Detect which cell encompasses the target text, then output its (X, Y) center coordinate. 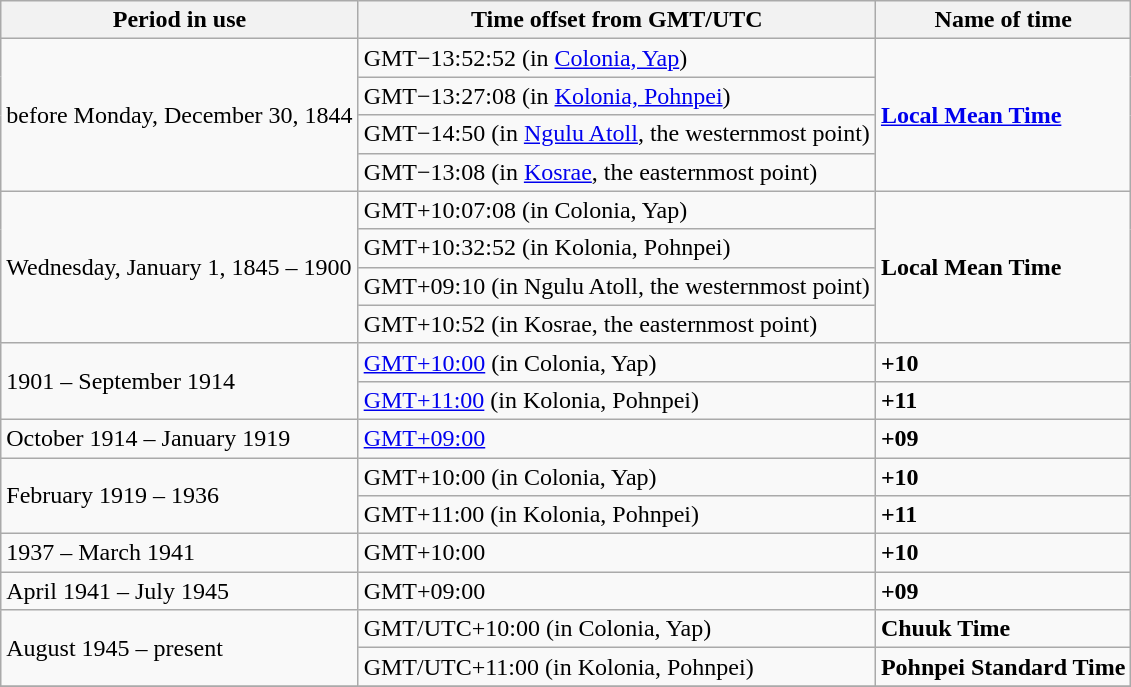
Chuuk Time (1003, 629)
GMT+10:00 (616, 553)
GMT−13:52:52 (in Colonia, Yap) (616, 58)
GMT+10:32:52 (in Kolonia, Pohnpei) (616, 248)
GMT+10:52 (in Kosrae, the easternmost point) (616, 324)
Wednesday, January 1, 1845 – 1900 (180, 267)
GMT/UTC+10:00 (in Colonia, Yap) (616, 629)
October 1914 – January 1919 (180, 438)
February 1919 – 1936 (180, 496)
1901 – September 1914 (180, 381)
GMT/UTC+11:00 (in Kolonia, Pohnpei) (616, 667)
Name of time (1003, 20)
GMT−13:27:08 (in Kolonia, Pohnpei) (616, 96)
before Monday, December 30, 1844 (180, 115)
1937 – March 1941 (180, 553)
April 1941 – July 1945 (180, 591)
GMT−13:08 (in Kosrae, the easternmost point) (616, 172)
August 1945 – present (180, 648)
Period in use (180, 20)
GMT−14:50 (in Ngulu Atoll, the westernmost point) (616, 134)
GMT+10:07:08 (in Colonia, Yap) (616, 210)
Pohnpei Standard Time (1003, 667)
GMT+09:10 (in Ngulu Atoll, the westernmost point) (616, 286)
Time offset from GMT/UTC (616, 20)
